Output the [x, y] coordinate of the center of the cell containing the given text.  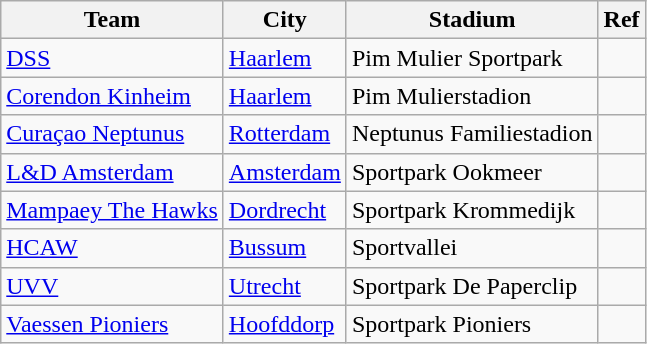
Bussum [284, 248]
Neptunus Familiestadion [472, 134]
DSS [112, 58]
Dordrecht [284, 210]
Pim Mulierstadion [472, 96]
L&D Amsterdam [112, 172]
Sportpark De Paperclip [472, 286]
Ref [622, 20]
UVV [112, 286]
Team [112, 20]
HCAW [112, 248]
Curaçao Neptunus [112, 134]
Mampaey The Hawks [112, 210]
Sportpark Pioniers [472, 324]
Rotterdam [284, 134]
Sportvallei [472, 248]
Sportpark Krommedijk [472, 210]
Vaessen Pioniers [112, 324]
Pim Mulier Sportpark [472, 58]
Corendon Kinheim [112, 96]
Stadium [472, 20]
Amsterdam [284, 172]
Hoofddorp [284, 324]
Sportpark Ookmeer [472, 172]
City [284, 20]
Utrecht [284, 286]
